Return the [X, Y] coordinate for the center point of the cell that contains the specified text.  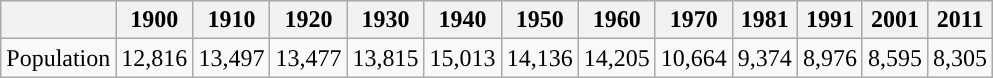
13,477 [308, 58]
2001 [894, 20]
8,976 [830, 58]
1900 [154, 20]
12,816 [154, 58]
1910 [232, 20]
1950 [540, 20]
10,664 [694, 58]
14,136 [540, 58]
Population [58, 58]
8,305 [960, 58]
15,013 [462, 58]
1920 [308, 20]
9,374 [764, 58]
1991 [830, 20]
1960 [616, 20]
14,205 [616, 58]
1981 [764, 20]
2011 [960, 20]
8,595 [894, 58]
13,497 [232, 58]
13,815 [386, 58]
1930 [386, 20]
1970 [694, 20]
1940 [462, 20]
